Return the (X, Y) coordinate for the center point of the cell that contains the specified text.  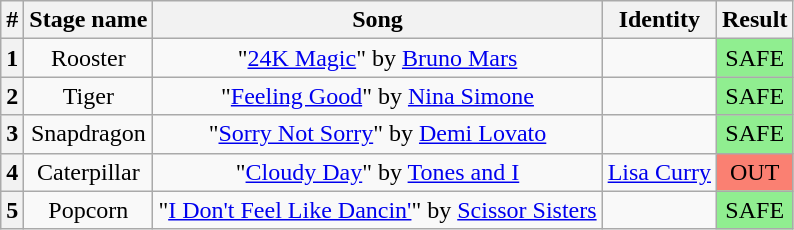
5 (12, 210)
Identity (659, 20)
Song (378, 20)
"Feeling Good" by Nina Simone (378, 96)
1 (12, 58)
"24K Magic" by Bruno Mars (378, 58)
"Cloudy Day" by Tones and I (378, 172)
Rooster (88, 58)
2 (12, 96)
Lisa Curry (659, 172)
OUT (755, 172)
Popcorn (88, 210)
"I Don't Feel Like Dancin'" by Scissor Sisters (378, 210)
Stage name (88, 20)
3 (12, 134)
4 (12, 172)
Result (755, 20)
# (12, 20)
Tiger (88, 96)
Snapdragon (88, 134)
Caterpillar (88, 172)
"Sorry Not Sorry" by Demi Lovato (378, 134)
